Detect which cell encompasses the target text, then output its [x, y] center coordinate. 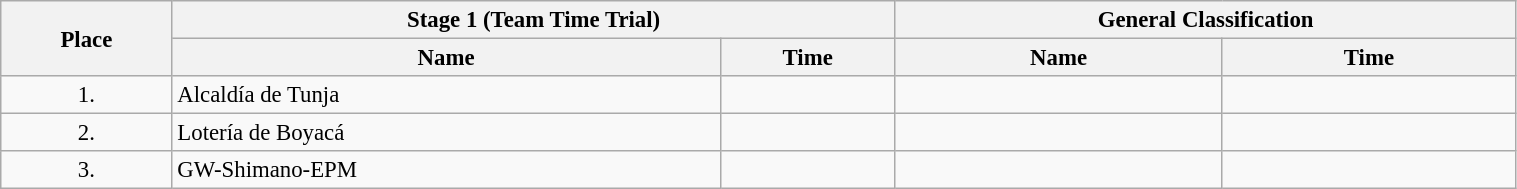
3. [86, 170]
Stage 1 (Team Time Trial) [534, 20]
GW-Shimano-EPM [446, 170]
Place [86, 38]
1. [86, 95]
2. [86, 133]
Alcaldía de Tunja [446, 95]
General Classification [1206, 20]
Lotería de Boyacá [446, 133]
